Determine the (X, Y) coordinate at the center of the cell enclosing the given text.  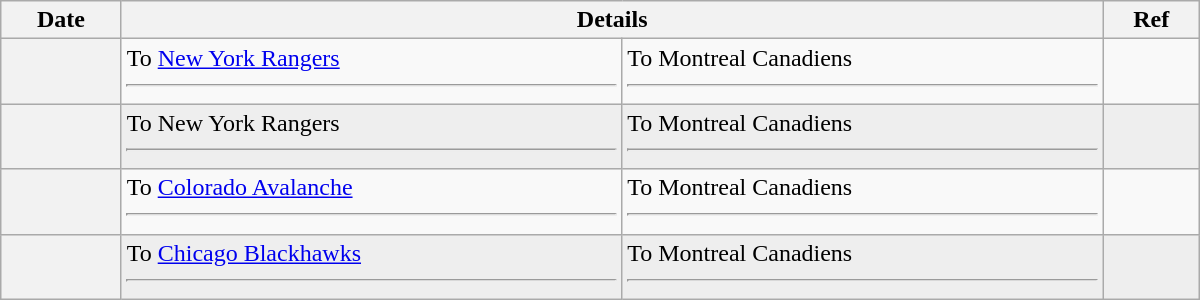
Date (61, 20)
To Colorado Avalanche (372, 202)
To Chicago Blackhawks (372, 266)
Ref (1151, 20)
Details (612, 20)
